From the cell containing the given text, extract its center point as (x, y) coordinate. 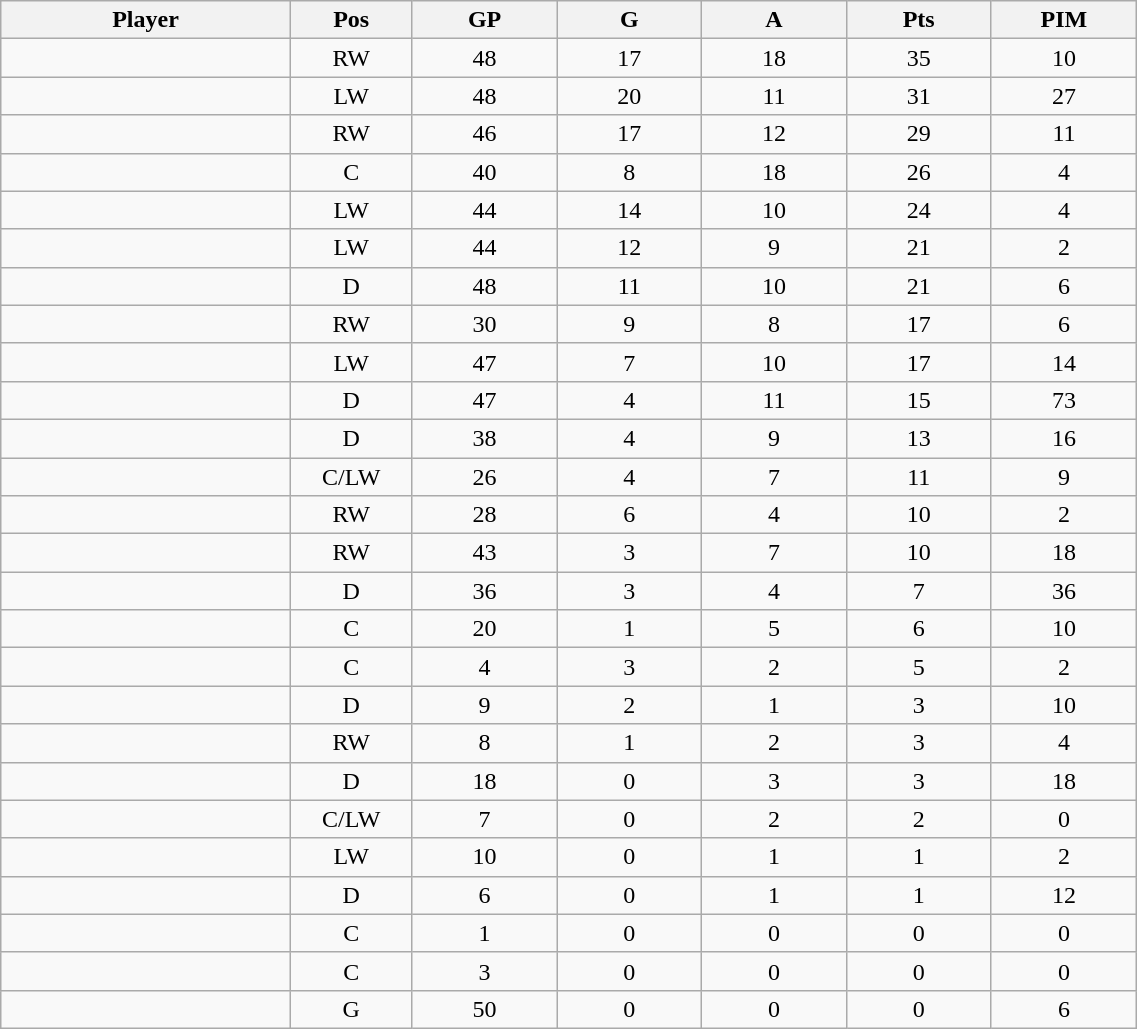
40 (484, 172)
50 (484, 1009)
Pos (351, 20)
28 (484, 515)
35 (918, 58)
15 (918, 400)
A (774, 20)
Player (146, 20)
13 (918, 438)
73 (1064, 400)
GP (484, 20)
43 (484, 553)
31 (918, 96)
Pts (918, 20)
46 (484, 134)
38 (484, 438)
24 (918, 210)
16 (1064, 438)
PIM (1064, 20)
29 (918, 134)
27 (1064, 96)
30 (484, 324)
